For the text-containing cell, return its midpoint in (x, y) coordinate format. 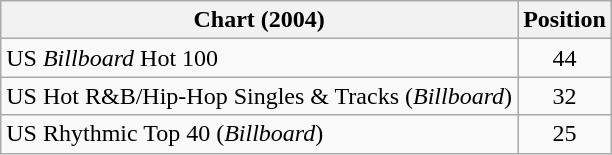
US Hot R&B/Hip-Hop Singles & Tracks (Billboard) (260, 96)
25 (565, 134)
Position (565, 20)
44 (565, 58)
Chart (2004) (260, 20)
32 (565, 96)
US Rhythmic Top 40 (Billboard) (260, 134)
US Billboard Hot 100 (260, 58)
